Locate the cell with the specified text and output its [x, y] center coordinate. 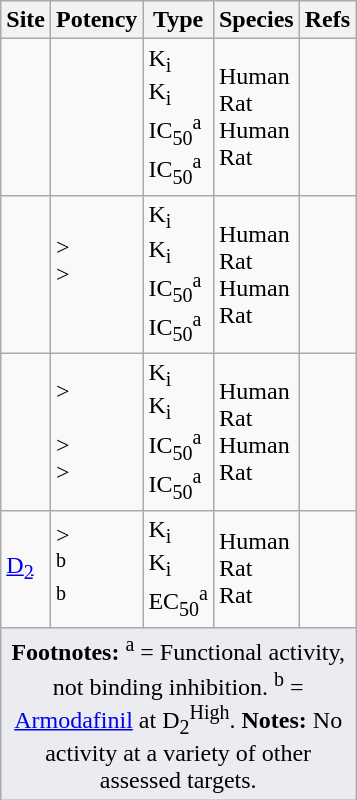
HumanRatRat [256, 568]
D2 [26, 568]
>> [96, 274]
Species [256, 20]
Refs [327, 20]
Potency [96, 20]
>>> [96, 432]
Site [26, 20]
KiKiEC50a [178, 568]
Type [178, 20]
Footnotes: a = Functional activity, not binding inhibition. b = Armodafinil at D2High. Notes: No activity at a variety of other assessed targets. [178, 714]
>bb [96, 568]
